For the text-containing cell, return its midpoint in (X, Y) coordinate format. 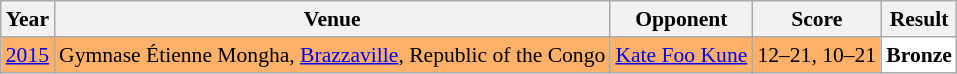
Bronze (919, 55)
Opponent (681, 19)
Venue (332, 19)
Gymnase Étienne Mongha, Brazzaville, Republic of the Congo (332, 55)
Year (28, 19)
Kate Foo Kune (681, 55)
12–21, 10–21 (816, 55)
2015 (28, 55)
Result (919, 19)
Score (816, 19)
